Pinpoint the cell where the given text exists, returning its (X, Y) midpoint coordinate. 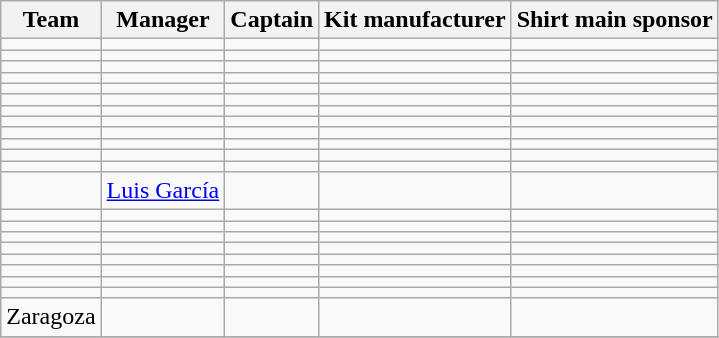
Captain (272, 20)
Manager (163, 20)
Zaragoza (51, 317)
Shirt main sponsor (614, 20)
Luis García (163, 191)
Kit manufacturer (416, 20)
Team (51, 20)
